Detect which cell encompasses the target text, then output its [X, Y] center coordinate. 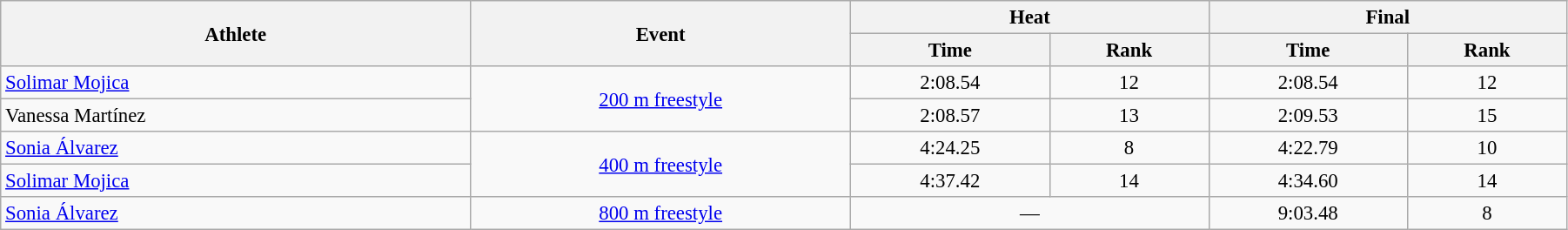
13 [1129, 116]
2:09.53 [1308, 116]
Event [661, 33]
800 m freestyle [661, 213]
9:03.48 [1308, 213]
2:08.57 [950, 116]
Final [1387, 17]
4:37.42 [950, 181]
4:34.60 [1308, 181]
15 [1486, 116]
200 m freestyle [661, 99]
Athlete [236, 33]
— [1030, 213]
Heat [1030, 17]
400 m freestyle [661, 164]
4:22.79 [1308, 148]
Vanessa Martínez [236, 116]
10 [1486, 148]
4:24.25 [950, 148]
